Extract the (x, y) coordinate from the center of the cell holding the provided text.  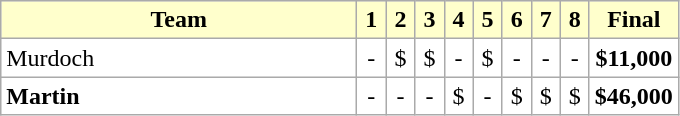
Martin (179, 96)
Team (179, 20)
5 (488, 20)
Murdoch (179, 58)
1 (372, 20)
8 (574, 20)
6 (516, 20)
2 (400, 20)
$46,000 (634, 96)
3 (430, 20)
4 (458, 20)
7 (546, 20)
Final (634, 20)
$11,000 (634, 58)
